Extract the (X, Y) coordinate from the center of the cell holding the provided text.  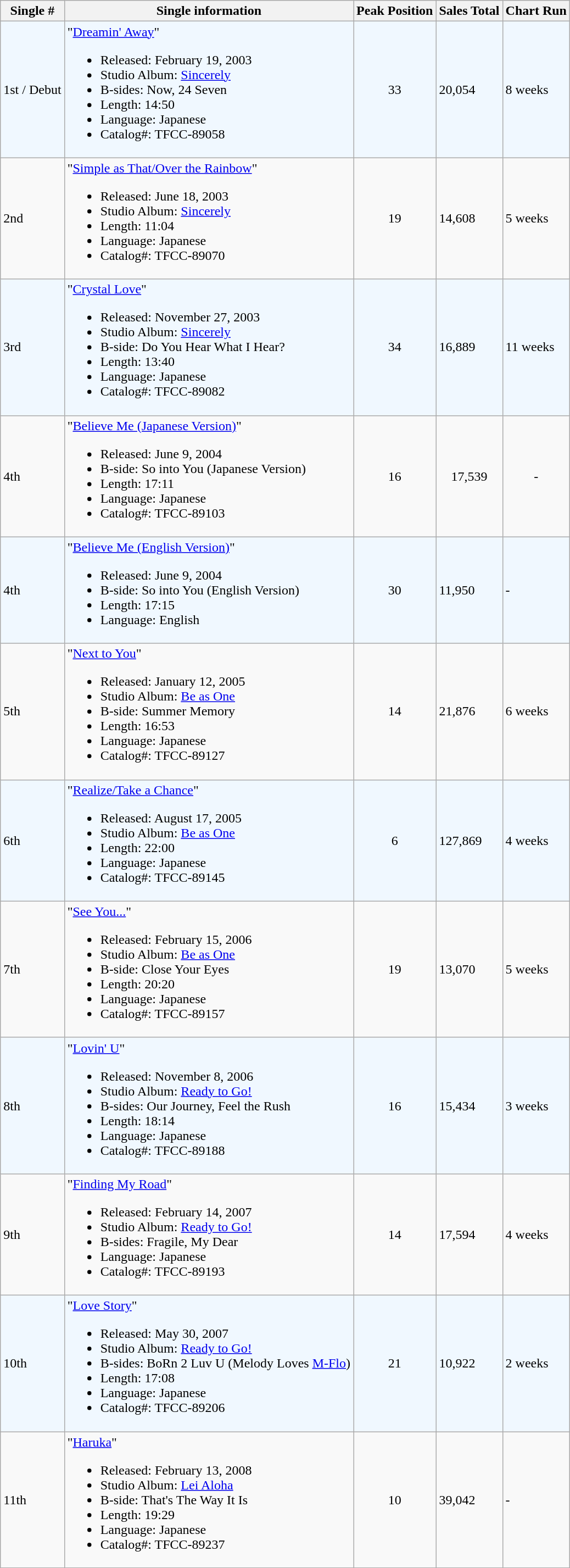
"Lovin' U"Released: November 8, 2006Studio Album: Ready to Go!B-sides: Our Journey, Feel the RushLength: 18:14Language: JapaneseCatalog#: TFCC-89188 (209, 1105)
"Crystal Love"Released: November 27, 2003Studio Album: SincerelyB-side: Do You Hear What I Hear?Length: 13:40Language: JapaneseCatalog#: TFCC-89082 (209, 347)
Peak Position (395, 11)
7th (32, 969)
21 (395, 1363)
"Next to You"Released: January 12, 2005Studio Album: Be as OneB-side: Summer MemoryLength: 16:53Language: JapaneseCatalog#: TFCC-89127 (209, 711)
6th (32, 841)
3 weeks (536, 1105)
39,042 (469, 1500)
33 (395, 90)
14,608 (469, 219)
Chart Run (536, 11)
2nd (32, 219)
1st / Debut (32, 90)
"Believe Me (English Version)"Released: June 9, 2004B-side: So into You (English Version)Length: 17:15Language: English (209, 590)
13,070 (469, 969)
Sales Total (469, 11)
20,054 (469, 90)
17,594 (469, 1234)
16,889 (469, 347)
10 (395, 1500)
"Simple as That/Over the Rainbow"Released: June 18, 2003Studio Album: SincerelyLength: 11:04Language: JapaneseCatalog#: TFCC-89070 (209, 219)
17,539 (469, 476)
6 (395, 841)
"Haruka"Released: February 13, 2008Studio Album: Lei AlohaB-side: That's The Way It IsLength: 19:29Language: JapaneseCatalog#: TFCC-89237 (209, 1500)
"Believe Me (Japanese Version)"Released: June 9, 2004B-side: So into You (Japanese Version)Length: 17:11Language: JapaneseCatalog#: TFCC-89103 (209, 476)
11,950 (469, 590)
3rd (32, 347)
"See You..."Released: February 15, 2006Studio Album: Be as OneB-side: Close Your EyesLength: 20:20Language: JapaneseCatalog#: TFCC-89157 (209, 969)
2 weeks (536, 1363)
34 (395, 347)
"Realize/Take a Chance"Released: August 17, 2005Studio Album: Be as OneLength: 22:00Language: JapaneseCatalog#: TFCC-89145 (209, 841)
"Finding My Road"Released: February 14, 2007Studio Album: Ready to Go!B-sides: Fragile, My DearLanguage: JapaneseCatalog#: TFCC-89193 (209, 1234)
10th (32, 1363)
6 weeks (536, 711)
30 (395, 590)
11 weeks (536, 347)
5th (32, 711)
"Dreamin' Away"Released: February 19, 2003Studio Album: SincerelyB-sides: Now, 24 SevenLength: 14:50Language: JapaneseCatalog#: TFCC-89058 (209, 90)
8th (32, 1105)
15,434 (469, 1105)
Single information (209, 11)
Single # (32, 11)
127,869 (469, 841)
8 weeks (536, 90)
9th (32, 1234)
10,922 (469, 1363)
11th (32, 1500)
21,876 (469, 711)
